Determine the (X, Y) coordinate at the center of the cell enclosing the given text.  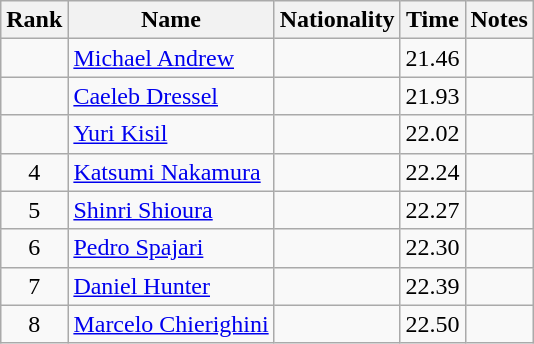
Shinri Shioura (171, 210)
22.50 (432, 324)
Daniel Hunter (171, 286)
Notes (499, 20)
Nationality (337, 20)
Katsumi Nakamura (171, 172)
21.46 (432, 58)
5 (34, 210)
Marcelo Chierighini (171, 324)
Name (171, 20)
21.93 (432, 96)
22.39 (432, 286)
Michael Andrew (171, 58)
22.27 (432, 210)
4 (34, 172)
8 (34, 324)
Pedro Spajari (171, 248)
Yuri Kisil (171, 134)
22.30 (432, 248)
Caeleb Dressel (171, 96)
7 (34, 286)
Time (432, 20)
Rank (34, 20)
22.24 (432, 172)
6 (34, 248)
22.02 (432, 134)
